Provide the (X, Y) coordinate of the cell's center where the given text is located.  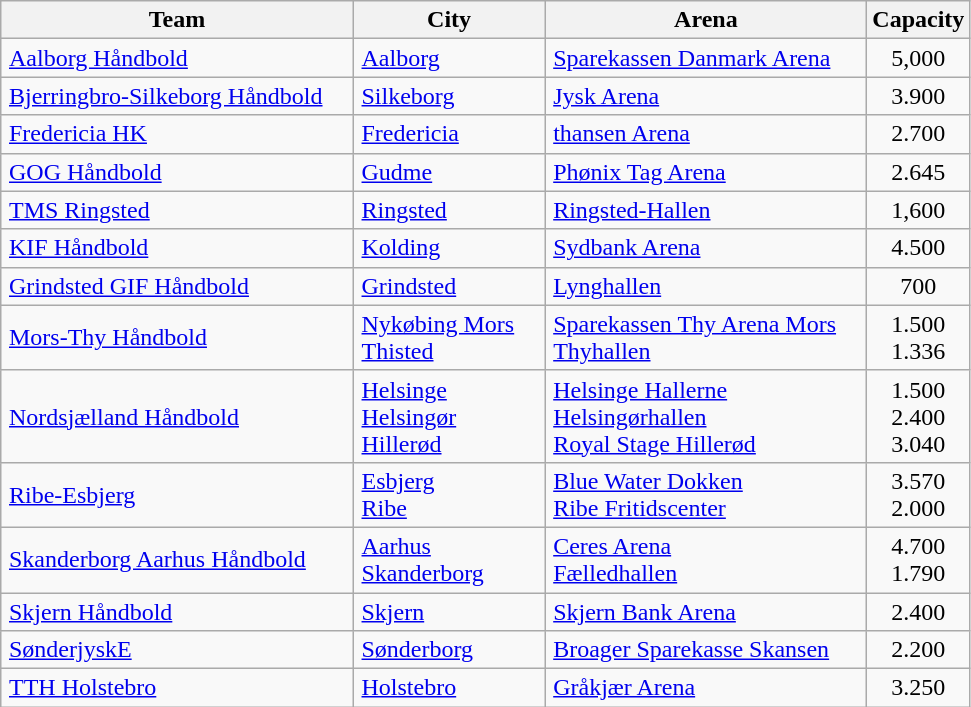
Ringsted-Hallen (706, 210)
Kolding (449, 248)
TMS Ringsted (178, 210)
Phønix Tag Arena (706, 172)
GOG Håndbold (178, 172)
Holstebro (449, 688)
TTH Holstebro (178, 688)
Jysk Arena (706, 96)
City (449, 20)
Skanderborg Aarhus Håndbold (178, 560)
Bjerringbro-Silkeborg Håndbold (178, 96)
Gråkjær Arena (706, 688)
700 (918, 286)
Broager Sparekasse Skansen (706, 650)
5,000 (918, 58)
Lynghallen (706, 286)
4.500 (918, 248)
Ceres ArenaFælledhallen (706, 560)
Nordsjælland Håndbold (178, 416)
1.5002.4003.040 (918, 416)
Skjern Bank Arena (706, 611)
Fredericia (449, 134)
Gudme (449, 172)
3.900 (918, 96)
Ringsted (449, 210)
HelsingeHelsingørHillerød (449, 416)
Helsinge HallerneHelsingørhallenRoyal Stage Hillerød (706, 416)
KIF Håndbold (178, 248)
3.250 (918, 688)
4.7001.790 (918, 560)
Skjern Håndbold (178, 611)
Sparekassen Thy Arena MorsThyhallen (706, 338)
Aalborg Håndbold (178, 58)
Fredericia HK (178, 134)
Blue Water DokkenRibe Fritidscenter (706, 494)
1,600 (918, 210)
Sønderborg (449, 650)
Silkeborg (449, 96)
EsbjergRibe (449, 494)
Capacity (918, 20)
Grindsted (449, 286)
Grindsted GIF Håndbold (178, 286)
thansen Arena (706, 134)
Mors-Thy Håndbold (178, 338)
3.5702.000 (918, 494)
Ribe-Esbjerg (178, 494)
2.200 (918, 650)
AarhusSkanderborg (449, 560)
2.645 (918, 172)
Arena (706, 20)
Aalborg (449, 58)
1.500 1.336 (918, 338)
SønderjyskE (178, 650)
2.400 (918, 611)
Sydbank Arena (706, 248)
Team (178, 20)
Nykøbing MorsThisted (449, 338)
Skjern (449, 611)
Sparekassen Danmark Arena (706, 58)
2.700 (918, 134)
